Determine the [X, Y] coordinate at the center of the cell enclosing the given text.  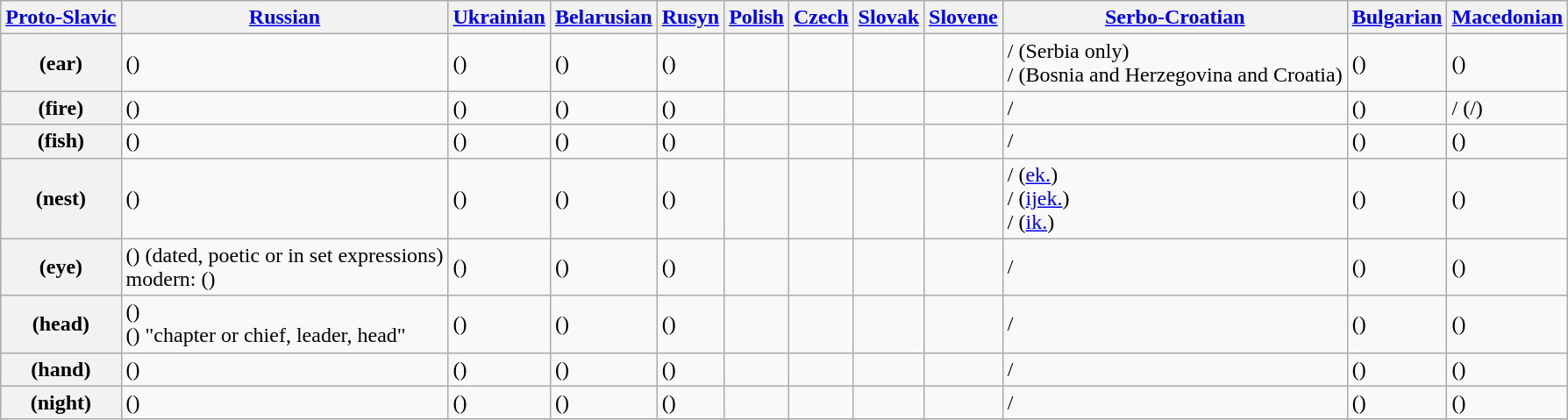
Serbo-Croatian [1175, 18]
(ear) [61, 63]
Macedonian [1507, 18]
Proto-Slavic [61, 18]
Belarusian [603, 18]
/ (ek.) / (ijek.) / (ik.) [1175, 198]
/ (/) [1507, 108]
(eye) [61, 267]
(head) [61, 324]
(fish) [61, 141]
(nest) [61, 198]
/ (Serbia only) / (Bosnia and Herzegovina and Croatia) [1175, 63]
Rusyn [690, 18]
Czech [821, 18]
Slovene [964, 18]
Polish [757, 18]
() (dated, poetic or in set expressions)modern: () [284, 267]
(night) [61, 402]
() () "chapter or chief, leader, head" [284, 324]
Ukrainian [499, 18]
(hand) [61, 369]
Bulgarian [1397, 18]
Russian [284, 18]
Slovak [888, 18]
(fire) [61, 108]
